Identify which cell holds the provided text, then report its [x, y] central coordinate. 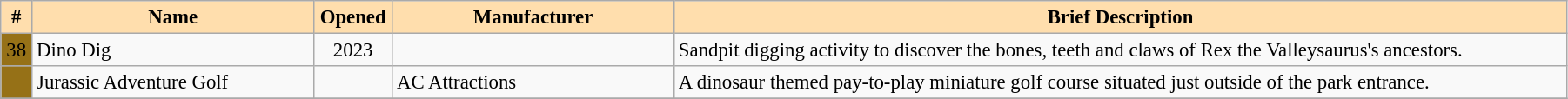
38 [17, 50]
A dinosaur themed pay-to-play miniature golf course situated just outside of the park entrance. [1121, 82]
# [17, 17]
Opened [353, 17]
Brief Description [1121, 17]
Dino Dig [173, 50]
Name [173, 17]
Jurassic Adventure Golf [173, 82]
Sandpit digging activity to discover the bones, teeth and claws of Rex the Valleysaurus's ancestors. [1121, 50]
Manufacturer [533, 17]
AC Attractions [533, 82]
2023 [353, 50]
